Scan for the cell matching the given text and deliver its (X, Y) coordinate at center. 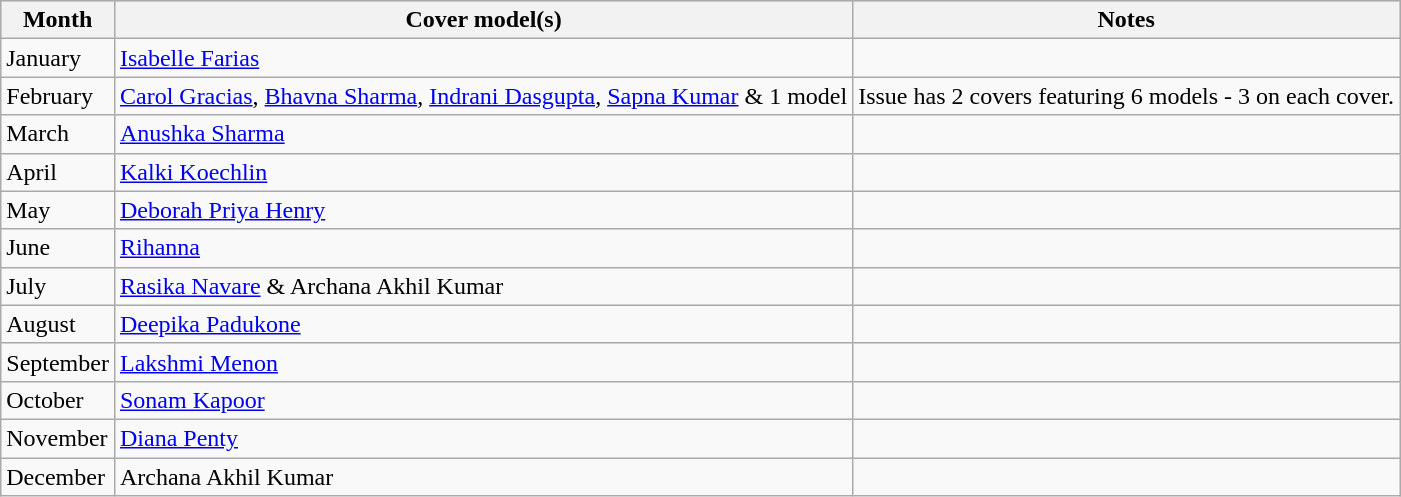
Rihanna (483, 248)
March (58, 134)
Anushka Sharma (483, 134)
January (58, 58)
Notes (1126, 20)
April (58, 172)
June (58, 248)
November (58, 438)
February (58, 96)
Sonam Kapoor (483, 400)
Rasika Navare & Archana Akhil Kumar (483, 286)
Issue has 2 covers featuring 6 models - 3 on each cover. (1126, 96)
August (58, 324)
December (58, 477)
Diana Penty (483, 438)
Deborah Priya Henry (483, 210)
September (58, 362)
Cover model(s) (483, 20)
Kalki Koechlin (483, 172)
Month (58, 20)
May (58, 210)
Isabelle Farias (483, 58)
July (58, 286)
Archana Akhil Kumar (483, 477)
October (58, 400)
Carol Gracias, Bhavna Sharma, Indrani Dasgupta, Sapna Kumar & 1 model (483, 96)
Deepika Padukone (483, 324)
Lakshmi Menon (483, 362)
